Detect which cell encompasses the target text, then output its (x, y) center coordinate. 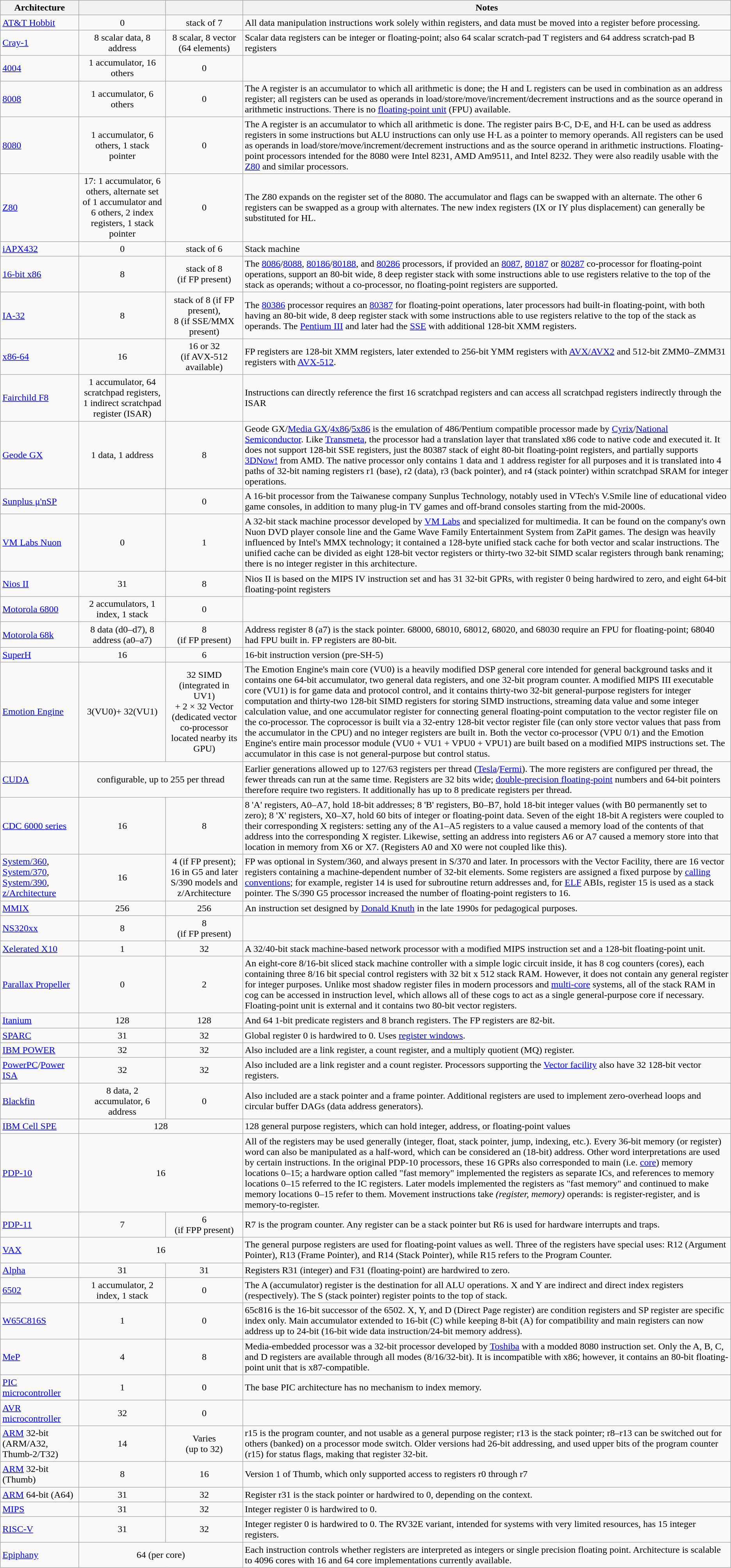
Registers R31 (integer) and F31 (floating-point) are hardwired to zero. (487, 1270)
W65C816S (40, 1321)
8 data (d0–d7), 8 address (a0–a7) (122, 635)
7 (122, 1224)
VM Labs Nuon (40, 543)
Stack machine (487, 249)
A 32/40-bit stack machine-based network processor with a modified MIPS instruction set and a 128-bit floating-point unit. (487, 948)
Alpha (40, 1270)
stack of 7 (204, 23)
1 accumulator, 64 scratchpad registers, 1 indirect scratchpad register (ISAR) (122, 397)
Architecture (40, 8)
3(VU0)+ 32(VU1) (122, 712)
SuperH (40, 655)
The base PIC architecture has no mechanism to index memory. (487, 1388)
All data manipulation instructions work solely within registers, and data must be moved into a register before processing. (487, 23)
AT&T Hobbit (40, 23)
CUDA (40, 779)
8 scalar, 8 vector(64 elements) (204, 43)
1 accumulator, 6 others, 1 stack pointer (122, 145)
32 SIMD (integrated in UV1)+ 2 × 32 Vector (dedicated vector co-processor located nearby its GPU) (204, 712)
NS320xx (40, 928)
8 data, 2 accumulator, 6 address (122, 1101)
SPARC (40, 1035)
Also included are a link register, a count register, and a multiply quotient (MQ) register. (487, 1050)
Z80 (40, 208)
Geode GX (40, 454)
2 accumulators, 1 index, 1 stack (122, 609)
PDP-11 (40, 1224)
configurable, up to 255 per thread (161, 779)
8 scalar data, 8 address (122, 43)
1 accumulator, 16 others (122, 68)
4 (122, 1357)
Xelerated X10 (40, 948)
6(if FPP present) (204, 1224)
Epiphany (40, 1555)
Motorola 68k (40, 635)
Notes (487, 8)
Motorola 6800 (40, 609)
1 data, 1 address (122, 454)
IA-32 (40, 315)
ARM 32-bit (ARM/A32, Thumb-2/T32) (40, 1443)
Varies(up to 32) (204, 1443)
Register r31 is the stack pointer or hardwired to 0, depending on the context. (487, 1494)
Integer register 0 is hardwired to 0. (487, 1509)
AVR microcontroller (40, 1413)
6 (204, 655)
64 (per core) (161, 1555)
14 (122, 1443)
17: 1 accumulator, 6 others, alternate set of 1 accumulator and 6 others, 2 index registers, 1 stack pointer (122, 208)
iAPX432 (40, 249)
4 (if FP present);16 in G5 and later S/390 models and z/Architecture (204, 878)
8080 (40, 145)
IBM POWER (40, 1050)
16-bit x86 (40, 274)
Version 1 of Thumb, which only supported access to registers r0 through r7 (487, 1474)
And 64 1-bit predicate registers and 8 branch registers. The FP registers are 82-bit. (487, 1020)
Cray-1 (40, 43)
stack of 8(if FP present) (204, 274)
VAX (40, 1250)
Also included are a link register and a count register. Processors supporting the Vector facility also have 32 128-bit vector registers. (487, 1071)
Sunplus μ'nSP (40, 501)
PowerPC/Power ISA (40, 1071)
ARM 32-bit (Thumb) (40, 1474)
MIPS (40, 1509)
Fairchild F8 (40, 397)
16 or 32(if AVX-512 available) (204, 356)
RISC-V (40, 1530)
IBM Cell SPE (40, 1126)
Emotion Engine (40, 712)
6502 (40, 1290)
128 general purpose registers, which can hold integer, address, or floating-point values (487, 1126)
System/360, System/370, System/390, z/Architecture (40, 878)
Blackfin (40, 1101)
Scalar data registers can be integer or floating-point; also 64 scalar scratch-pad T registers and 64 address scratch-pad B registers (487, 43)
Global register 0 is hardwired to 0. Uses register windows. (487, 1035)
x86-64 (40, 356)
2 (204, 984)
ARM 64-bit (A64) (40, 1494)
8008 (40, 99)
PDP-10 (40, 1173)
MeP (40, 1357)
FP registers are 128-bit XMM registers, later extended to 256-bit YMM registers with AVX/AVX2 and 512-bit ZMM0–ZMM31 registers with AVX-512. (487, 356)
stack of 8 (if FP present),8 (if SSE/MMX present) (204, 315)
16-bit instruction version (pre-SH-5) (487, 655)
An instruction set designed by Donald Knuth in the late 1990s for pedagogical purposes. (487, 908)
Itanium (40, 1020)
MMIX (40, 908)
1 accumulator, 2 index, 1 stack (122, 1290)
Instructions can directly reference the first 16 scratchpad registers and can access all scratchpad registers indirectly through the ISAR (487, 397)
Nios II (40, 584)
stack of 6 (204, 249)
CDC 6000 series (40, 826)
Parallax Propeller (40, 984)
1 accumulator, 6 others (122, 99)
R7 is the program counter. Any register can be a stack pointer but R6 is used for hardware interrupts and traps. (487, 1224)
4004 (40, 68)
Integer register 0 is hardwired to 0. The RV32E variant, intended for systems with very limited resources, has 15 integer registers. (487, 1530)
PIC microcontroller (40, 1388)
